Find where the given text appears and provide that cell's center as [x, y] coordinate. 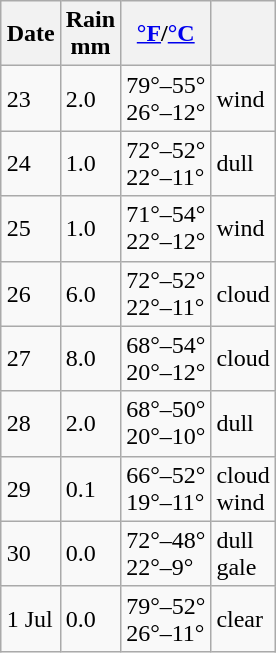
72°–48°22°–9° [166, 554]
1 Jul [30, 618]
27 [30, 358]
°F/°C [166, 34]
Date [30, 34]
8.0 [90, 358]
28 [30, 424]
cloudwind [243, 488]
79°–52°26°–11° [166, 618]
79°–55°26°–12° [166, 98]
71°–54°22°–12° [166, 228]
6.0 [90, 294]
23 [30, 98]
dullgale [243, 554]
68°–54°20°–12° [166, 358]
66°–52°19°–11° [166, 488]
30 [30, 554]
24 [30, 164]
68°–50°20°–10° [166, 424]
clear [243, 618]
26 [30, 294]
0.1 [90, 488]
Rainmm [90, 34]
25 [30, 228]
29 [30, 488]
